Locate the cell with the specified text and output its (x, y) center coordinate. 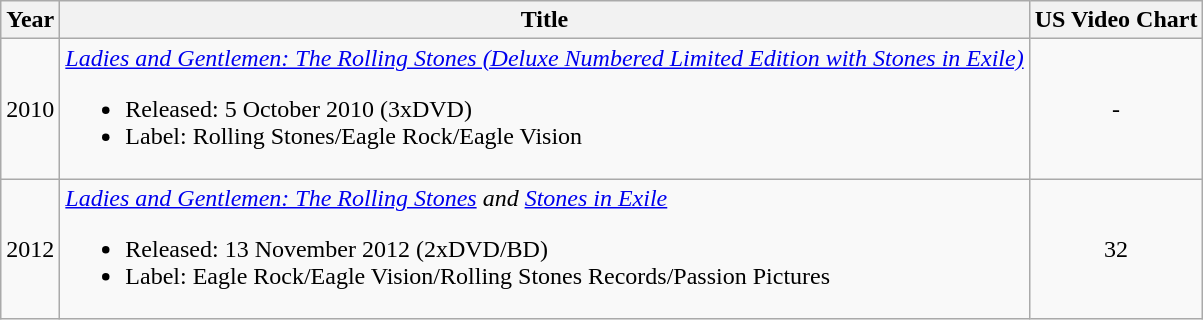
32 (1116, 249)
2010 (30, 109)
Title (544, 20)
US Video Chart (1116, 20)
- (1116, 109)
2012 (30, 249)
Year (30, 20)
